Output the (X, Y) coordinate of the center of the cell containing the given text.  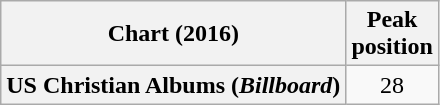
Chart (2016) (174, 34)
US Christian Albums (Billboard) (174, 85)
28 (392, 85)
Peakposition (392, 34)
